Capture the cell that displays the provided text and extract its (X, Y) central coordinate. 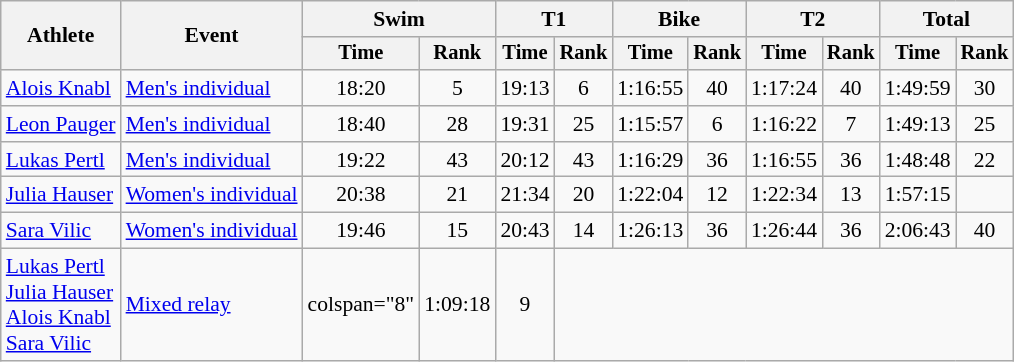
1:16:22 (784, 124)
Alois Knabl (61, 88)
21 (457, 195)
12 (717, 195)
20:12 (524, 160)
19:31 (524, 124)
Swim (400, 19)
21:34 (524, 195)
19:22 (362, 160)
Event (212, 36)
14 (584, 231)
15 (457, 231)
1:48:48 (918, 160)
19:13 (524, 88)
Lukas Pertl (61, 160)
9 (524, 305)
Leon Pauger (61, 124)
18:20 (362, 88)
20:43 (524, 231)
18:40 (362, 124)
13 (851, 195)
1:22:04 (650, 195)
1:22:34 (784, 195)
1:57:15 (918, 195)
2:06:43 (918, 231)
1:09:18 (457, 305)
1:49:13 (918, 124)
Athlete (61, 36)
1:15:57 (650, 124)
20 (584, 195)
T1 (554, 19)
1:26:13 (650, 231)
T2 (813, 19)
1:16:29 (650, 160)
19:46 (362, 231)
7 (851, 124)
Lukas PertlJulia HauserAlois KnablSara Vilic (61, 305)
30 (985, 88)
1:17:24 (784, 88)
20:38 (362, 195)
1:49:59 (918, 88)
Sara Vilic (61, 231)
22 (985, 160)
1:26:44 (784, 231)
colspan="8" (362, 305)
5 (457, 88)
28 (457, 124)
Julia Hauser (61, 195)
Bike (679, 19)
Total (947, 19)
Mixed relay (212, 305)
